Output the (x, y) coordinate of the center of the cell containing the given text.  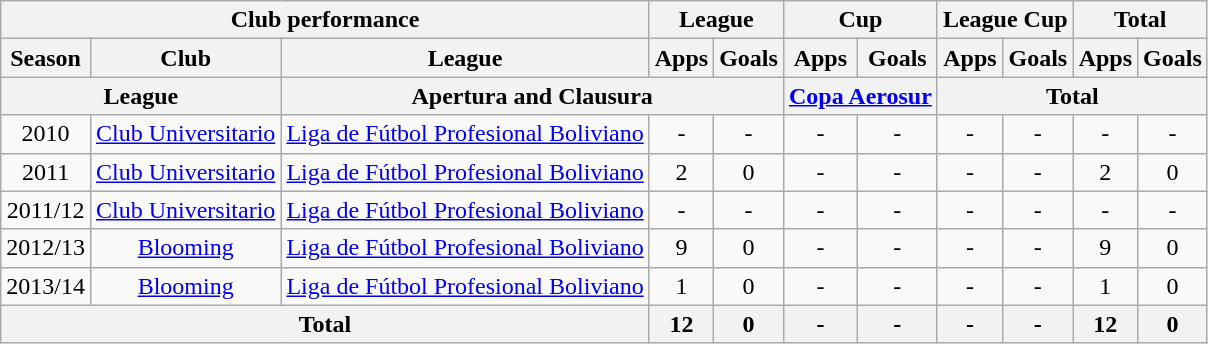
2010 (46, 134)
Club (185, 58)
2013/14 (46, 286)
2011/12 (46, 210)
Apertura and Clausura (532, 96)
2012/13 (46, 248)
Club performance (325, 20)
Cup (860, 20)
Season (46, 58)
Copa Aerosur (860, 96)
2011 (46, 172)
League Cup (1005, 20)
